Identify which cell holds the provided text, then report its (x, y) central coordinate. 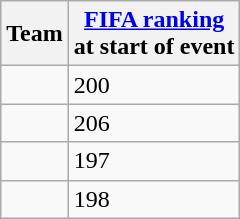
FIFA rankingat start of event (154, 34)
Team (35, 34)
200 (154, 85)
206 (154, 123)
197 (154, 161)
198 (154, 199)
